Capture the cell that displays the provided text and extract its (x, y) central coordinate. 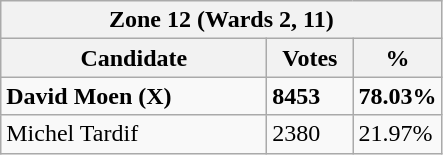
David Moen (X) (134, 96)
78.03% (398, 96)
% (398, 58)
Michel Tardif (134, 134)
Zone 12 (Wards 2, 11) (222, 20)
21.97% (398, 134)
8453 (310, 96)
2380 (310, 134)
Candidate (134, 58)
Votes (310, 58)
